Output the [X, Y] coordinate of the center of the cell containing the given text.  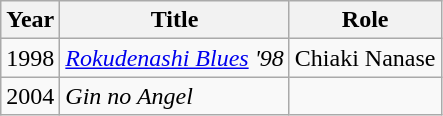
Role [365, 20]
Chiaki Nanase [365, 58]
Rokudenashi Blues '98 [175, 58]
Gin no Angel [175, 96]
2004 [30, 96]
Year [30, 20]
Title [175, 20]
1998 [30, 58]
